Search for the cell housing the specified text and yield its [X, Y] center coordinate. 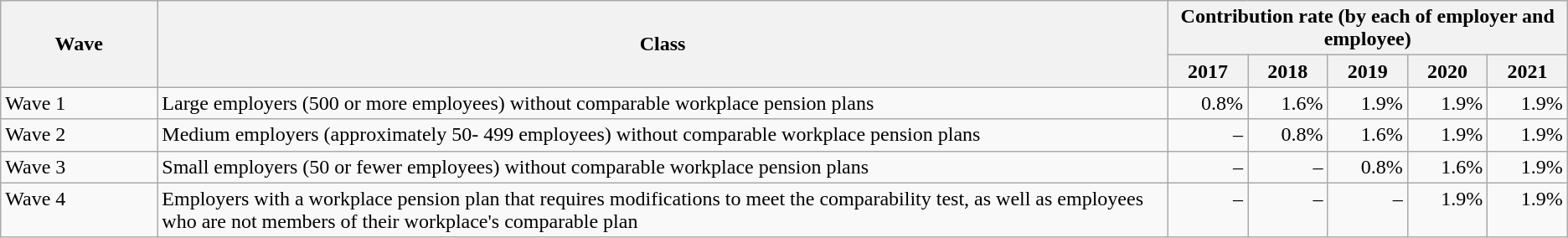
Wave 1 [79, 103]
Medium employers (approximately 50- 499 employees) without comparable workplace pension plans [663, 135]
Class [663, 44]
2020 [1447, 71]
2019 [1367, 71]
2017 [1208, 71]
2021 [1528, 71]
2018 [1288, 71]
Wave 4 [79, 210]
Wave 3 [79, 167]
Wave 2 [79, 135]
Wave [79, 44]
Small employers (50 or fewer employees) without comparable workplace pension plans [663, 167]
Contribution rate (by each of employer and employee) [1367, 28]
Large employers (500 or more employees) without comparable workplace pension plans [663, 103]
